Extract the (x, y) coordinate from the center of the cell holding the provided text.  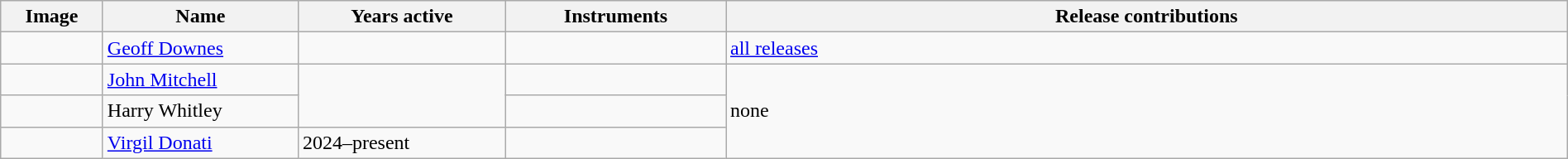
Harry Whitley (200, 111)
Virgil Donati (200, 142)
none (1147, 111)
Release contributions (1147, 17)
Instruments (615, 17)
all releases (1147, 48)
John Mitchell (200, 79)
Geoff Downes (200, 48)
Years active (402, 17)
2024–present (402, 142)
Name (200, 17)
Image (52, 17)
